Find where the given text appears and provide that cell's center as (X, Y) coordinate. 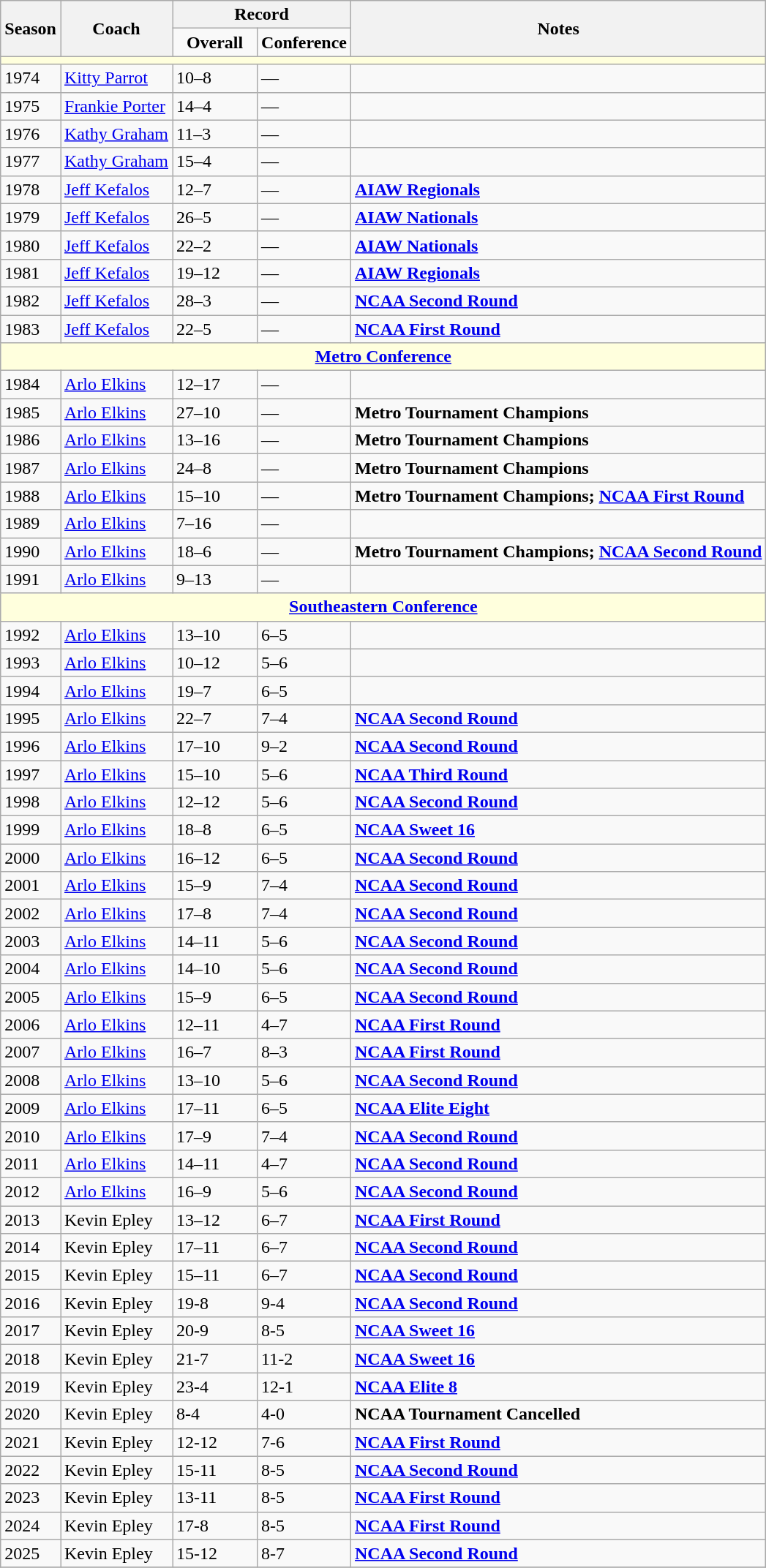
12–11 (215, 1025)
2024 (31, 1526)
12–7 (215, 189)
2023 (31, 1498)
13–16 (215, 440)
13–12 (215, 1219)
1995 (31, 718)
2016 (31, 1303)
NCAA Elite 8 (559, 1387)
18–6 (215, 551)
20-9 (215, 1331)
2011 (31, 1164)
Southeastern Conference (383, 607)
22–7 (215, 718)
Coach (116, 29)
7-6 (304, 1442)
1977 (31, 162)
1978 (31, 189)
1976 (31, 134)
1998 (31, 802)
2020 (31, 1414)
17-8 (215, 1526)
1986 (31, 440)
23-4 (215, 1387)
1997 (31, 774)
14–10 (215, 969)
15-11 (215, 1470)
7–16 (215, 524)
Kitty Parrot (116, 78)
2013 (31, 1219)
26–5 (215, 217)
12–17 (215, 385)
21-7 (215, 1359)
1979 (31, 217)
12–12 (215, 802)
9–13 (215, 579)
15-12 (215, 1553)
10–8 (215, 78)
1992 (31, 635)
15–4 (215, 162)
9-4 (304, 1303)
19–12 (215, 273)
1987 (31, 468)
Record (262, 15)
17–8 (215, 913)
10–12 (215, 663)
2019 (31, 1387)
2008 (31, 1080)
17–9 (215, 1136)
1985 (31, 412)
16–9 (215, 1191)
15–11 (215, 1275)
1993 (31, 663)
17–10 (215, 746)
4-0 (304, 1414)
NCAA Tournament Cancelled (559, 1414)
1981 (31, 273)
1988 (31, 496)
8-4 (215, 1414)
11-2 (304, 1359)
1989 (31, 524)
12-12 (215, 1442)
2015 (31, 1275)
Metro Tournament Champions; NCAA Second Round (559, 551)
1980 (31, 245)
16–7 (215, 1052)
16–12 (215, 858)
1994 (31, 690)
27–10 (215, 412)
12-1 (304, 1387)
1974 (31, 78)
2014 (31, 1248)
Conference (304, 42)
2001 (31, 886)
1975 (31, 106)
2000 (31, 858)
14–4 (215, 106)
2022 (31, 1470)
Metro Conference (383, 357)
Season (31, 29)
1984 (31, 385)
2004 (31, 969)
1996 (31, 746)
22–5 (215, 328)
2012 (31, 1191)
2021 (31, 1442)
2007 (31, 1052)
NCAA Elite Eight (559, 1108)
2003 (31, 941)
11–3 (215, 134)
1990 (31, 551)
1982 (31, 301)
Metro Tournament Champions; NCAA First Round (559, 496)
2009 (31, 1108)
2006 (31, 1025)
1983 (31, 328)
NCAA Third Round (559, 774)
24–8 (215, 468)
Overall (215, 42)
2005 (31, 997)
Notes (559, 29)
22–2 (215, 245)
2025 (31, 1553)
2002 (31, 913)
1999 (31, 830)
2018 (31, 1359)
2017 (31, 1331)
18–8 (215, 830)
1991 (31, 579)
8-7 (304, 1553)
9–2 (304, 746)
19-8 (215, 1303)
Frankie Porter (116, 106)
13-11 (215, 1498)
2010 (31, 1136)
8–3 (304, 1052)
28–3 (215, 301)
19–7 (215, 690)
